Determine the (x, y) coordinate at the center of the cell enclosing the given text.  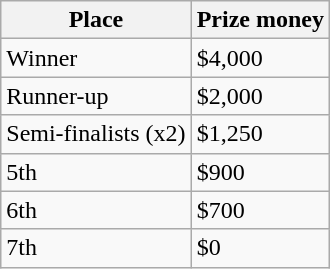
6th (96, 210)
Place (96, 20)
$1,250 (260, 134)
Runner-up (96, 96)
5th (96, 172)
$4,000 (260, 58)
Semi-finalists (x2) (96, 134)
$900 (260, 172)
7th (96, 248)
$2,000 (260, 96)
Prize money (260, 20)
$700 (260, 210)
Winner (96, 58)
$0 (260, 248)
